Provide the [x, y] coordinate of the cell's center where the given text is located.  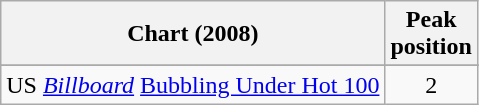
Chart (2008) [193, 34]
Peakposition [431, 34]
2 [431, 85]
US Billboard Bubbling Under Hot 100 [193, 85]
